Provide the [x, y] coordinate of the cell's center where the given text is located.  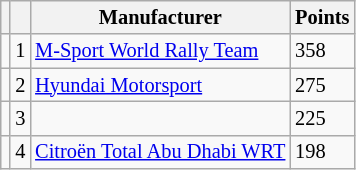
3 [20, 118]
4 [20, 152]
2 [20, 85]
Citroën Total Abu Dhabi WRT [160, 152]
225 [322, 118]
198 [322, 152]
Manufacturer [160, 17]
1 [20, 51]
275 [322, 85]
358 [322, 51]
Points [322, 17]
Hyundai Motorsport [160, 85]
M-Sport World Rally Team [160, 51]
